From the cell containing the given text, extract its center point as (X, Y) coordinate. 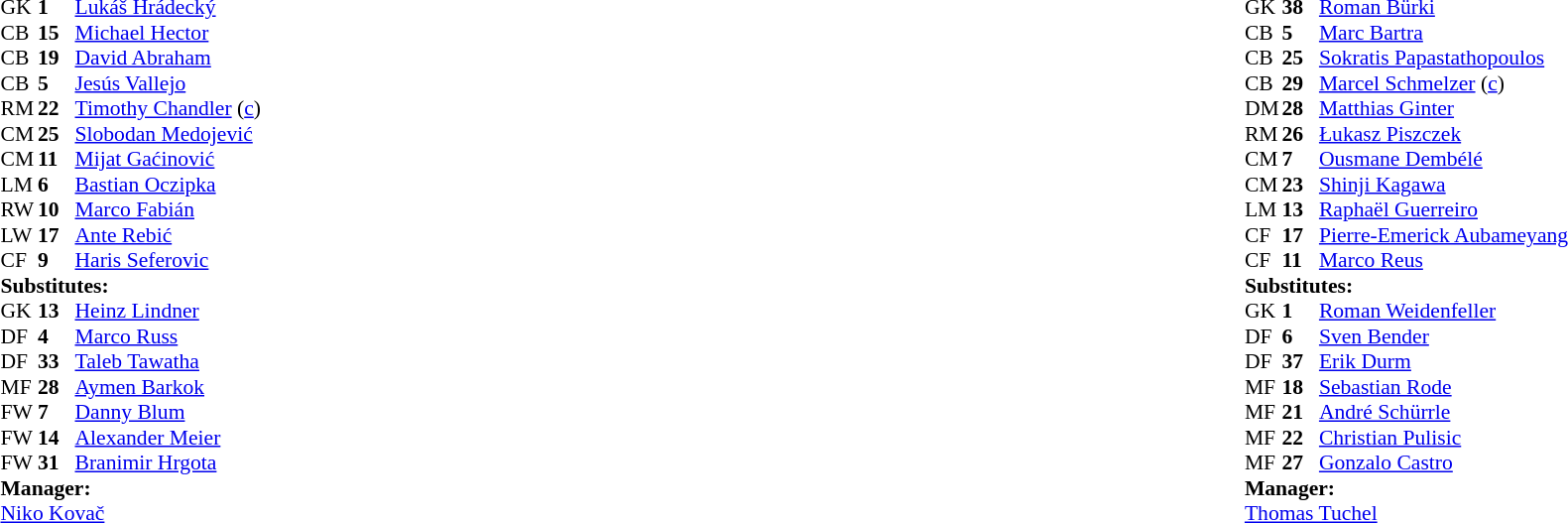
André Schürrle (1444, 412)
Shinji Kagawa (1444, 185)
4 (57, 336)
Raphaël Guerreiro (1444, 209)
Roman Weidenfeller (1444, 311)
26 (1300, 134)
Bastian Oczipka (169, 185)
33 (57, 362)
DM (1264, 108)
Matthias Ginter (1444, 108)
Marc Bartra (1444, 33)
19 (57, 59)
10 (57, 209)
Marcel Schmelzer (c) (1444, 83)
Sven Bender (1444, 336)
37 (1300, 362)
RW (19, 209)
Sebastian Rode (1444, 387)
Marco Fabián (169, 209)
1 (1300, 311)
9 (57, 261)
Sokratis Papastathopoulos (1444, 59)
Gonzalo Castro (1444, 463)
14 (57, 438)
Mijat Gaćinović (169, 160)
Ousmane Dembélé (1444, 160)
Christian Pulisic (1444, 438)
Erik Durm (1444, 362)
23 (1300, 185)
Slobodan Medojević (169, 134)
31 (57, 463)
Alexander Meier (169, 438)
Heinz Lindner (169, 311)
Taleb Tawatha (169, 362)
Jesús Vallejo (169, 83)
29 (1300, 83)
Branimir Hrgota (169, 463)
Marco Russ (169, 336)
David Abraham (169, 59)
Pierre-Emerick Aubameyang (1444, 235)
Haris Seferovic (169, 261)
27 (1300, 463)
Łukasz Piszczek (1444, 134)
15 (57, 33)
Marco Reus (1444, 261)
21 (1300, 412)
Michael Hector (169, 33)
Aymen Barkok (169, 387)
18 (1300, 387)
LW (19, 235)
Timothy Chandler (c) (169, 108)
Ante Rebić (169, 235)
Danny Blum (169, 412)
